Extract the [x, y] coordinate from the center of the cell holding the provided text.  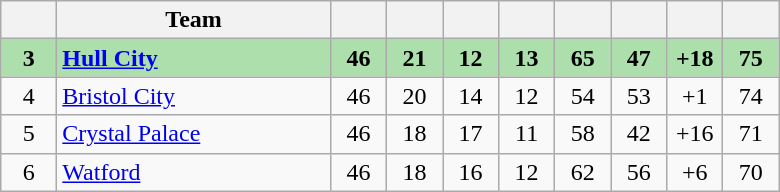
Team [194, 20]
Watford [194, 172]
16 [470, 172]
42 [639, 134]
4 [29, 96]
14 [470, 96]
+16 [695, 134]
Hull City [194, 58]
70 [751, 172]
Bristol City [194, 96]
21 [414, 58]
62 [583, 172]
5 [29, 134]
56 [639, 172]
65 [583, 58]
6 [29, 172]
13 [527, 58]
+18 [695, 58]
3 [29, 58]
71 [751, 134]
+1 [695, 96]
54 [583, 96]
17 [470, 134]
58 [583, 134]
Crystal Palace [194, 134]
20 [414, 96]
74 [751, 96]
+6 [695, 172]
47 [639, 58]
53 [639, 96]
11 [527, 134]
75 [751, 58]
